Identify which cell holds the provided text, then report its (X, Y) central coordinate. 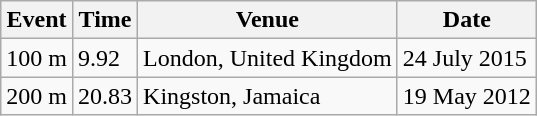
Event (37, 20)
9.92 (104, 58)
19 May 2012 (466, 96)
24 July 2015 (466, 58)
20.83 (104, 96)
Time (104, 20)
Venue (268, 20)
100 m (37, 58)
200 m (37, 96)
Date (466, 20)
Kingston, Jamaica (268, 96)
London, United Kingdom (268, 58)
